Return the (x, y) coordinate for the center point of the cell that contains the specified text.  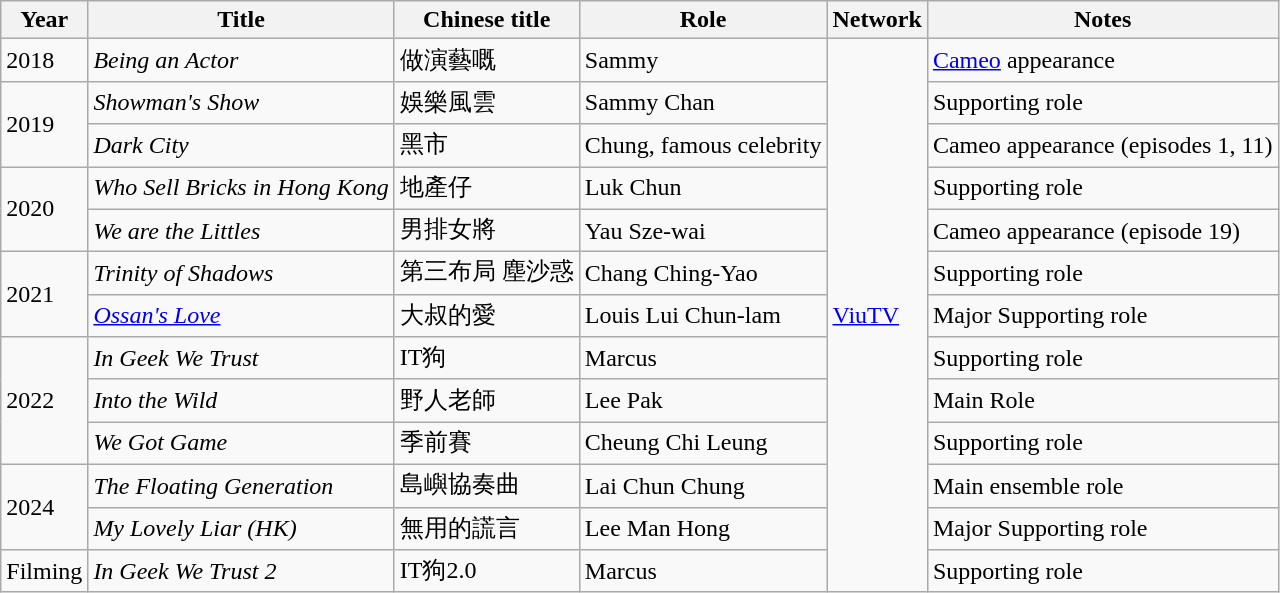
男排女將 (486, 230)
2020 (44, 208)
2019 (44, 124)
Cameo appearance (1102, 60)
娛樂風雲 (486, 102)
Yau Sze-wai (703, 230)
Sammy (703, 60)
We Got Game (241, 444)
Cheung Chi Leung (703, 444)
Louis Lui Chun-lam (703, 316)
Filming (44, 572)
The Floating Generation (241, 486)
IT狗2.0 (486, 572)
Chinese title (486, 20)
地產仔 (486, 188)
Trinity of Shadows (241, 274)
第三布局 塵沙惑 (486, 274)
Network (877, 20)
野人老師 (486, 400)
黑市 (486, 146)
Role (703, 20)
Main ensemble role (1102, 486)
島嶼協奏曲 (486, 486)
Chang Ching-Yao (703, 274)
Lai Chun Chung (703, 486)
Ossan's Love (241, 316)
Dark City (241, 146)
We are the Littles (241, 230)
Lee Man Hong (703, 528)
2024 (44, 506)
Notes (1102, 20)
Sammy Chan (703, 102)
無用的謊言 (486, 528)
My Lovely Liar (HK) (241, 528)
2022 (44, 401)
Into the Wild (241, 400)
Year (44, 20)
2018 (44, 60)
Title (241, 20)
In Geek We Trust 2 (241, 572)
Cameo appearance (episodes 1, 11) (1102, 146)
季前賽 (486, 444)
Being an Actor (241, 60)
Chung, famous celebrity (703, 146)
做演藝嘅 (486, 60)
In Geek We Trust (241, 358)
ViuTV (877, 316)
Lee Pak (703, 400)
IT狗 (486, 358)
Showman's Show (241, 102)
2021 (44, 294)
Luk Chun (703, 188)
大叔的愛 (486, 316)
Who Sell Bricks in Hong Kong (241, 188)
Main Role (1102, 400)
Cameo appearance (episode 19) (1102, 230)
